Locate the cell with the specified text and output its (x, y) center coordinate. 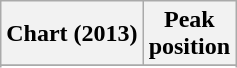
Chart (2013) (72, 34)
Peakposition (189, 34)
